For the text-containing cell, return its midpoint in [X, Y] coordinate format. 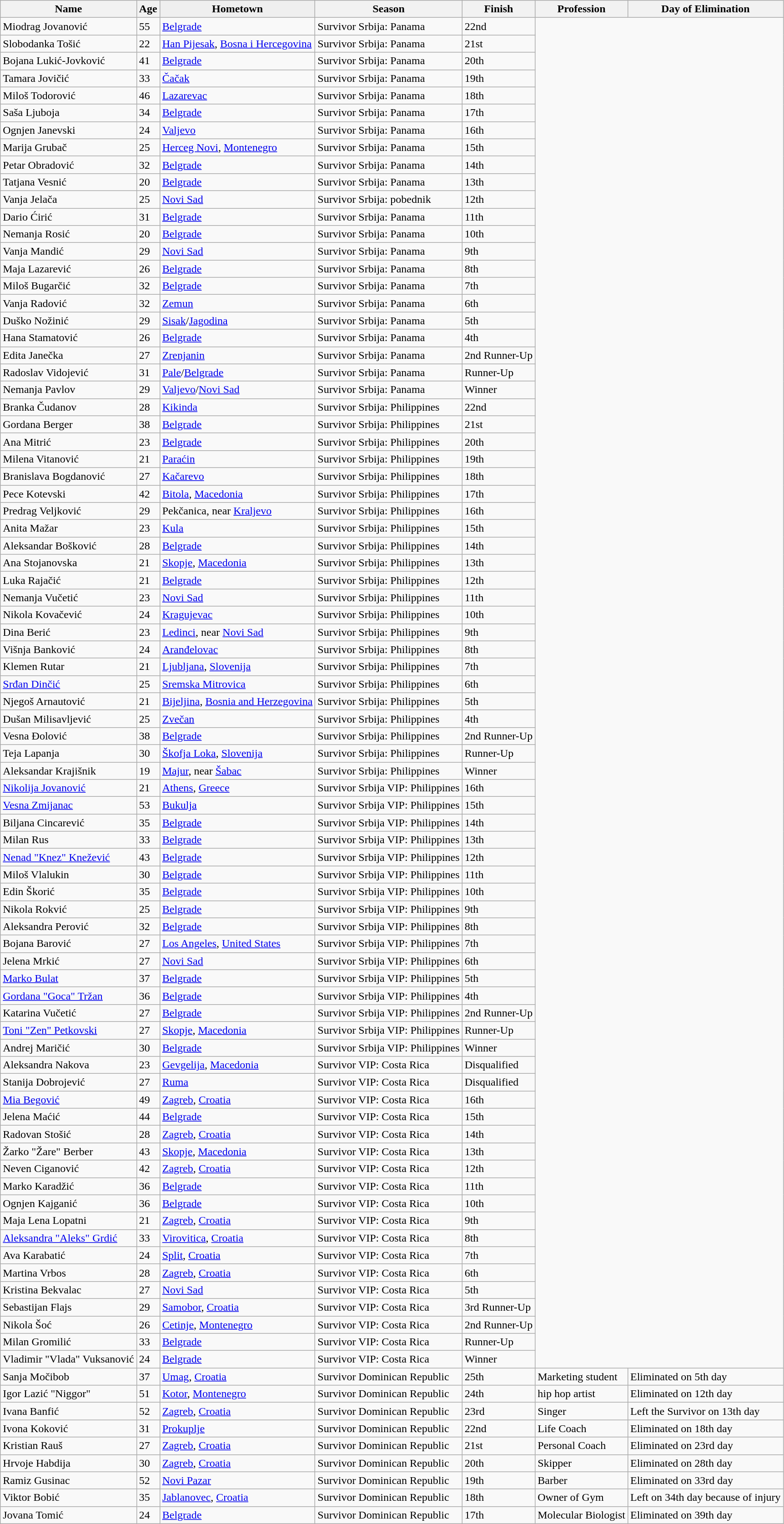
Jovana Tomić [68, 1515]
Left the Survivor on 13th day [705, 1411]
Left on 34th day because of injury [705, 1498]
Ljubljana, Slovenija [237, 667]
55 [148, 26]
Teja Lapanja [68, 753]
Nikola Kovačević [68, 615]
Prokuplje [237, 1428]
Age [148, 9]
Kačarevo [237, 476]
Ivana Banfić [68, 1411]
Hana Stamatović [68, 338]
Day of Elimination [705, 9]
Jablanovec, Croatia [237, 1498]
Miloš Todorović [68, 96]
Vladimir "Vlada" Vuksanović [68, 1359]
Molecular Biologist [582, 1515]
Aleksandra Perović [68, 926]
Viktor Bobić [68, 1498]
Bukulja [237, 805]
Split, Croatia [237, 1255]
Pece Kotevski [68, 493]
41 [148, 61]
Umag, Croatia [237, 1377]
Igor Lazić "Niggor" [68, 1394]
Virovitica, Croatia [237, 1238]
Eliminated on 18th day [705, 1428]
Sremska Mitrovica [237, 684]
Ramiz Gusinac [68, 1480]
Petar Obradović [68, 165]
Valjevo/Novi Sad [237, 390]
53 [148, 805]
Singer [582, 1411]
Owner of Gym [582, 1498]
Lazarevac [237, 96]
Vanja Mandić [68, 251]
Paraćin [237, 459]
Čačak [237, 78]
Nemanja Rosić [68, 234]
Radoslav Vidojević [68, 372]
Ivona Koković [68, 1428]
Sisak/Jagodina [237, 321]
hip hop artist [582, 1394]
23rd [498, 1411]
Profession [582, 9]
Miloš Vlalukin [68, 875]
Nikola Rokvić [68, 909]
22 [148, 44]
Bitola, Macedonia [237, 493]
Predrag Veljković [68, 511]
Finish [498, 9]
Majur, near Šabac [237, 771]
Mia Begović [68, 1100]
Slobodanka Tošić [68, 44]
Anita Mažar [68, 528]
Kragujevac [237, 615]
Neven Ciganović [68, 1169]
Milena Vitanović [68, 459]
Marko Karadžić [68, 1186]
Dario Ćirić [68, 217]
Jelena Maćić [68, 1117]
Gevgelija, Macedonia [237, 1065]
Ledinci, near Novi Sad [237, 632]
Milan Gromilić [68, 1342]
Hometown [237, 9]
Martina Vrbos [68, 1273]
Jelena Mrkić [68, 961]
Los Angeles, United States [237, 944]
Žarko "Žare" Berber [68, 1152]
Skipper [582, 1463]
Pale/Belgrade [237, 372]
Ognjen Janevski [68, 130]
Zemun [237, 303]
Aleksandar Krajišnik [68, 771]
Duško Nožinić [68, 321]
Eliminated on 39th day [705, 1515]
Miloš Bugarčić [68, 286]
Luka Rajačić [68, 580]
Ana Mitrić [68, 442]
Cetinje, Montenegro [237, 1325]
Ruma [237, 1082]
25th [498, 1377]
Milan Rus [68, 840]
Sanja Močibob [68, 1377]
Valjevo [237, 130]
Toni "Zen" Petkovski [68, 1030]
Novi Pazar [237, 1480]
Andrej Maričić [68, 1047]
24th [498, 1394]
Branka Čudanov [68, 407]
Personal Coach [582, 1446]
Bojana Barović [68, 944]
Maja Lena Lopatni [68, 1221]
Stanija Dobrojević [68, 1082]
Eliminated on 12th day [705, 1394]
Ava Karabatić [68, 1255]
Samobor, Croatia [237, 1307]
Bijeljina, Bosnia and Herzegovina [237, 701]
Aleksandra "Aleks" Grdić [68, 1238]
Saša Ljuboja [68, 113]
Katarina Vučetić [68, 1013]
Njegoš Arnautović [68, 701]
Vanja Jelača [68, 199]
49 [148, 1100]
Marija Grubač [68, 147]
Vesna Zmijanac [68, 805]
Kikinda [237, 407]
Miodrag Jovanović [68, 26]
Gordana Berger [68, 424]
Marketing student [582, 1377]
Aranđelovac [237, 649]
Sebastijan Flajs [68, 1307]
Eliminated on 33rd day [705, 1480]
Vesna Đolović [68, 736]
Ana Stojanovska [68, 563]
Zrenjanin [237, 355]
Gordana "Goca" Tržan [68, 996]
Barber [582, 1480]
Marko Bulat [68, 978]
Eliminated on 5th day [705, 1377]
Herceg Novi, Montenegro [237, 147]
Tatjana Vesnić [68, 182]
Vanja Radović [68, 303]
46 [148, 96]
Life Coach [582, 1428]
Srđan Dinčić [68, 684]
Kula [237, 528]
Edita Janečka [68, 355]
Klemen Rutar [68, 667]
51 [148, 1394]
Bojana Lukić-Jovković [68, 61]
Višnja Banković [68, 649]
Ognjen Kajganić [68, 1203]
Radovan Stošić [68, 1134]
Dušan Milisavljević [68, 719]
Edin Škorić [68, 892]
Kristian Rauš [68, 1446]
Hrvoje Habdija [68, 1463]
Branislava Bogdanović [68, 476]
Kristina Bekvalac [68, 1290]
Name [68, 9]
34 [148, 113]
Eliminated on 23rd day [705, 1446]
Nikolija Jovanović [68, 788]
Zvečan [237, 719]
Tamara Jovičić [68, 78]
Season [388, 9]
44 [148, 1117]
Nenad "Knez" Knežević [68, 857]
Nikola Šoć [68, 1325]
Biljana Cincarević [68, 823]
19 [148, 771]
Aleksandra Nakova [68, 1065]
Athens, Greece [237, 788]
Eliminated on 28th day [705, 1463]
Han Pijesak, Bosna i Hercegovina [237, 44]
Nemanja Vučetić [68, 598]
Aleksandar Bošković [68, 546]
Maja Lazarević [68, 269]
Pekčanica, near Kraljevo [237, 511]
3rd Runner-Up [498, 1307]
Survivor Srbija: pobednik [388, 199]
Kotor, Montenegro [237, 1394]
Dina Berić [68, 632]
Nemanja Pavlov [68, 390]
Škofja Loka, Slovenija [237, 753]
